Extract the (X, Y) coordinate from the center of the cell holding the provided text.  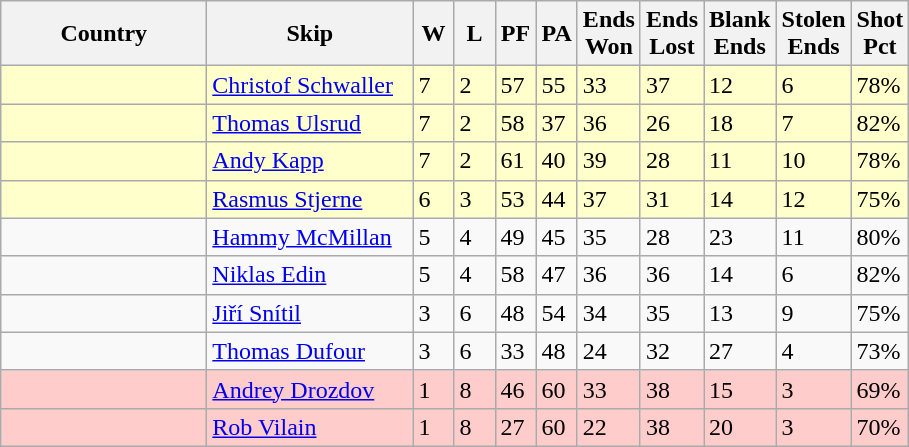
W (434, 34)
34 (608, 313)
54 (556, 313)
69% (880, 389)
Andrey Drozdov (310, 389)
10 (814, 161)
PA (556, 34)
PF (516, 34)
Ends Lost (672, 34)
Rob Vilain (310, 427)
15 (740, 389)
Shot Pct (880, 34)
55 (556, 85)
Ends Won (608, 34)
Skip (310, 34)
57 (516, 85)
32 (672, 351)
L (474, 34)
80% (880, 237)
47 (556, 275)
Blank Ends (740, 34)
73% (880, 351)
44 (556, 199)
20 (740, 427)
Country (104, 34)
23 (740, 237)
45 (556, 237)
9 (814, 313)
53 (516, 199)
Hammy McMillan (310, 237)
Stolen Ends (814, 34)
40 (556, 161)
39 (608, 161)
13 (740, 313)
26 (672, 123)
Christof Schwaller (310, 85)
22 (608, 427)
18 (740, 123)
24 (608, 351)
Rasmus Stjerne (310, 199)
Andy Kapp (310, 161)
61 (516, 161)
Thomas Ulsrud (310, 123)
Thomas Dufour (310, 351)
70% (880, 427)
Niklas Edin (310, 275)
46 (516, 389)
49 (516, 237)
31 (672, 199)
Jiří Snítil (310, 313)
